Locate the cell with the specified text and output its (X, Y) center coordinate. 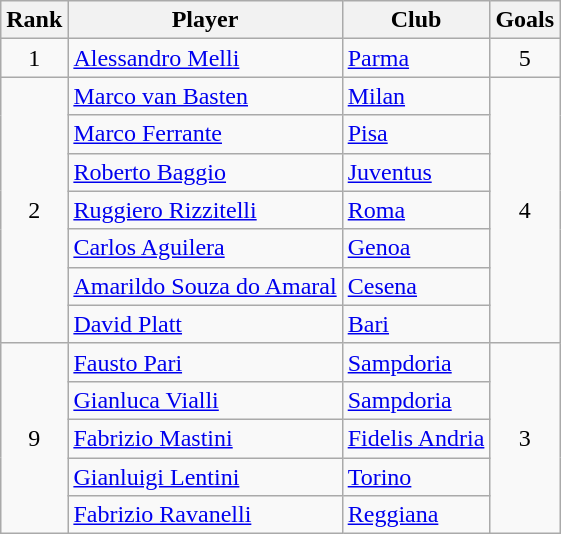
9 (34, 438)
Amarildo Souza do Amaral (205, 286)
5 (525, 58)
Fabrizio Ravanelli (205, 515)
Fausto Pari (205, 362)
Player (205, 20)
1 (34, 58)
David Platt (205, 324)
Ruggiero Rizzitelli (205, 210)
Cesena (416, 286)
Marco Ferrante (205, 134)
Fabrizio Mastini (205, 438)
Marco van Basten (205, 96)
Gianluca Vialli (205, 400)
Fidelis Andria (416, 438)
Pisa (416, 134)
Roberto Baggio (205, 172)
Reggiana (416, 515)
Carlos Aguilera (205, 248)
Goals (525, 20)
3 (525, 438)
Juventus (416, 172)
Club (416, 20)
Alessandro Melli (205, 58)
Rank (34, 20)
2 (34, 210)
Gianluigi Lentini (205, 477)
Genoa (416, 248)
Torino (416, 477)
Roma (416, 210)
Parma (416, 58)
Bari (416, 324)
Milan (416, 96)
4 (525, 210)
